For the text-containing cell, return its midpoint in [x, y] coordinate format. 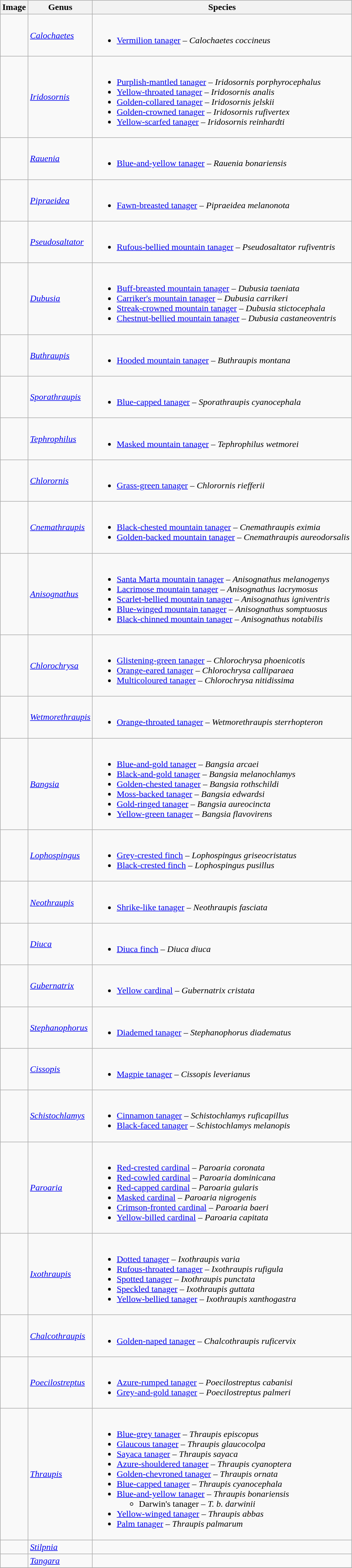
Poecilostreptus [61, 1382]
Lophospingus [61, 856]
Yellow cardinal – Gubernatrix cristata [222, 986]
Grey-crested finch – Lophospingus griseocristatusBlack-crested finch – Lophospingus pusillus [222, 856]
Pseudosaltator [61, 242]
Golden-naped tanager – Chalcothraupis ruficervix [222, 1335]
Thraupis [61, 1474]
Magpie tanager – Cissopis leverianus [222, 1069]
Anisognathus [61, 594]
Schistochlamys [61, 1116]
Diuca finch – Diuca diuca [222, 944]
Blue-and-yellow tanager – Rauenia bonariensis [222, 159]
Shrike-like tanager – Neothraupis fasciata [222, 902]
Glistening-green tanager – Chlorochrysa phoenicotisOrange-eared tanager – Chlorochrysa calliparaeaMulticoloured tanager – Chlorochrysa nitidissima [222, 666]
Cnemathraupis [61, 527]
Vermilion tanager – Calochaetes coccineus [222, 35]
Rufous-bellied mountain tanager – Pseudosaltator rufiventris [222, 242]
Hooded mountain tanager – Buthraupis montana [222, 355]
Neothraupis [61, 902]
Orange-throated tanager – Wetmorethraupis sterrhopteron [222, 718]
Species [222, 7]
Chalcothraupis [61, 1335]
Tephrophilus [61, 439]
Ixothraupis [61, 1274]
Bangsia [61, 784]
Chlorornis [61, 481]
Buthraupis [61, 355]
Blue-capped tanager – Sporathraupis cyanocephala [222, 397]
Azure-rumped tanager – Poecilostreptus cabanisiGrey-and-gold tanager – Poecilostreptus palmeri [222, 1382]
Rauenia [61, 159]
Masked mountain tanager – Tephrophilus wetmorei [222, 439]
Wetmorethraupis [61, 718]
Paroaria [61, 1187]
Image [14, 7]
Diademed tanager – Stephanophorus diadematus [222, 1028]
Calochaetes [61, 35]
Grass-green tanager – Chlorornis riefferii [222, 481]
Stilpnia [61, 1547]
Cinnamon tanager – Schistochlamys ruficapillusBlack-faced tanager – Schistochlamys melanopis [222, 1116]
Gubernatrix [61, 986]
Chlorochrysa [61, 666]
Tangara [61, 1561]
Iridosornis [61, 97]
Cissopis [61, 1069]
Black-chested mountain tanager – Cnemathraupis eximiaGolden-backed mountain tanager – Cnemathraupis aureodorsalis [222, 527]
Diuca [61, 944]
Genus [61, 7]
Sporathraupis [61, 397]
Pipraeidea [61, 200]
Dubusia [61, 299]
Stephanophorus [61, 1028]
Fawn-breasted tanager – Pipraeidea melanonota [222, 200]
